Extract the [x, y] coordinate from the center of the cell holding the provided text.  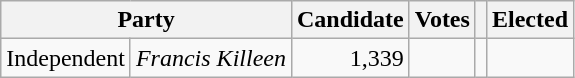
Elected [530, 20]
Party [146, 20]
1,339 [350, 58]
Independent [66, 58]
Votes [442, 20]
Francis Killeen [210, 58]
Candidate [350, 20]
